Return [X, Y] of the center of cell containing provided text 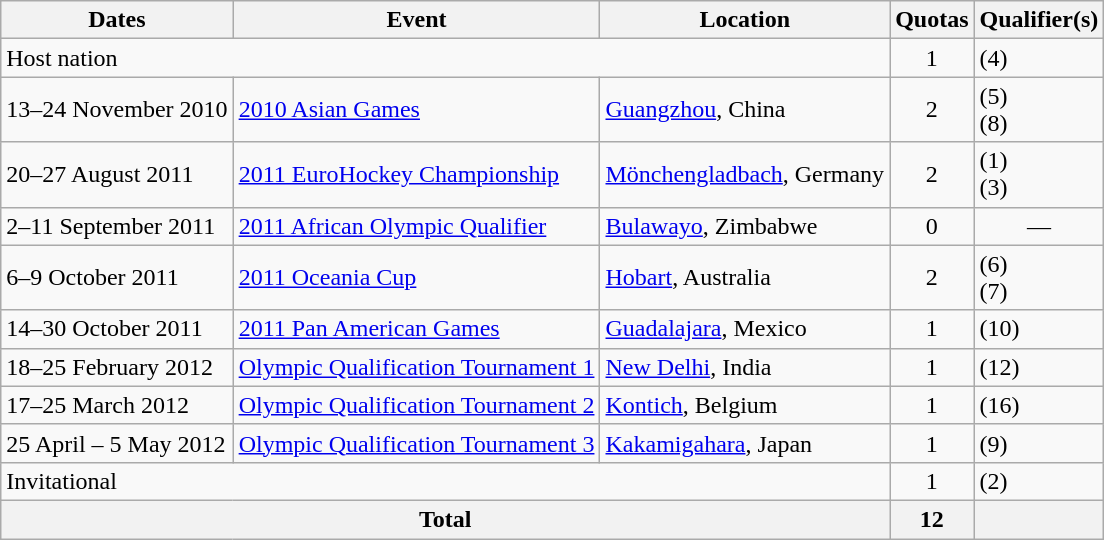
2011 EuroHockey Championship [416, 174]
Dates [117, 20]
Event [416, 20]
Location [745, 20]
Host nation [446, 58]
(12) [1039, 367]
18–25 February 2012 [117, 367]
Guangzhou, China [745, 110]
2010 Asian Games [416, 110]
Hobart, Australia [745, 278]
Olympic Qualification Tournament 1 [416, 367]
Qualifier(s) [1039, 20]
(6) (7) [1039, 278]
Quotas [932, 20]
Kontich, Belgium [745, 405]
17–25 March 2012 [117, 405]
New Delhi, India [745, 367]
Total [446, 519]
14–30 October 2011 [117, 329]
2011 Pan American Games [416, 329]
(5) (8) [1039, 110]
2011 African Olympic Qualifier [416, 226]
(10) [1039, 329]
Guadalajara, Mexico [745, 329]
(16) [1039, 405]
Kakamigahara, Japan [745, 443]
Bulawayo, Zimbabwe [745, 226]
2011 Oceania Cup [416, 278]
Invitational [446, 481]
(9) [1039, 443]
25 April – 5 May 2012 [117, 443]
— [1039, 226]
Olympic Qualification Tournament 2 [416, 405]
(1) (3) [1039, 174]
(2) [1039, 481]
Mönchengladbach, Germany [745, 174]
6–9 October 2011 [117, 278]
2–11 September 2011 [117, 226]
13–24 November 2010 [117, 110]
12 [932, 519]
0 [932, 226]
(4) [1039, 58]
Olympic Qualification Tournament 3 [416, 443]
20–27 August 2011 [117, 174]
